Pinpoint the cell where the given text exists, returning its [x, y] midpoint coordinate. 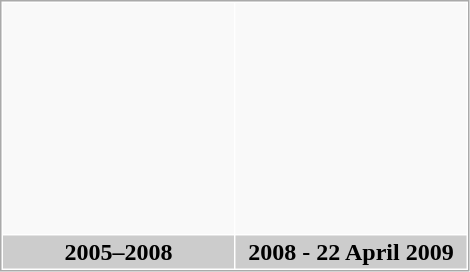
2005–2008 [118, 252]
2008 - 22 April 2009 [352, 252]
